Identify which cell holds the provided text, then report its [X, Y] central coordinate. 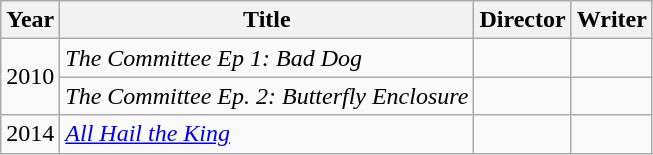
2010 [30, 77]
Year [30, 20]
Director [522, 20]
Title [267, 20]
Writer [612, 20]
All Hail the King [267, 134]
2014 [30, 134]
The Committee Ep 1: Bad Dog [267, 58]
The Committee Ep. 2: Butterfly Enclosure [267, 96]
